Detect which cell encompasses the target text, then output its (x, y) center coordinate. 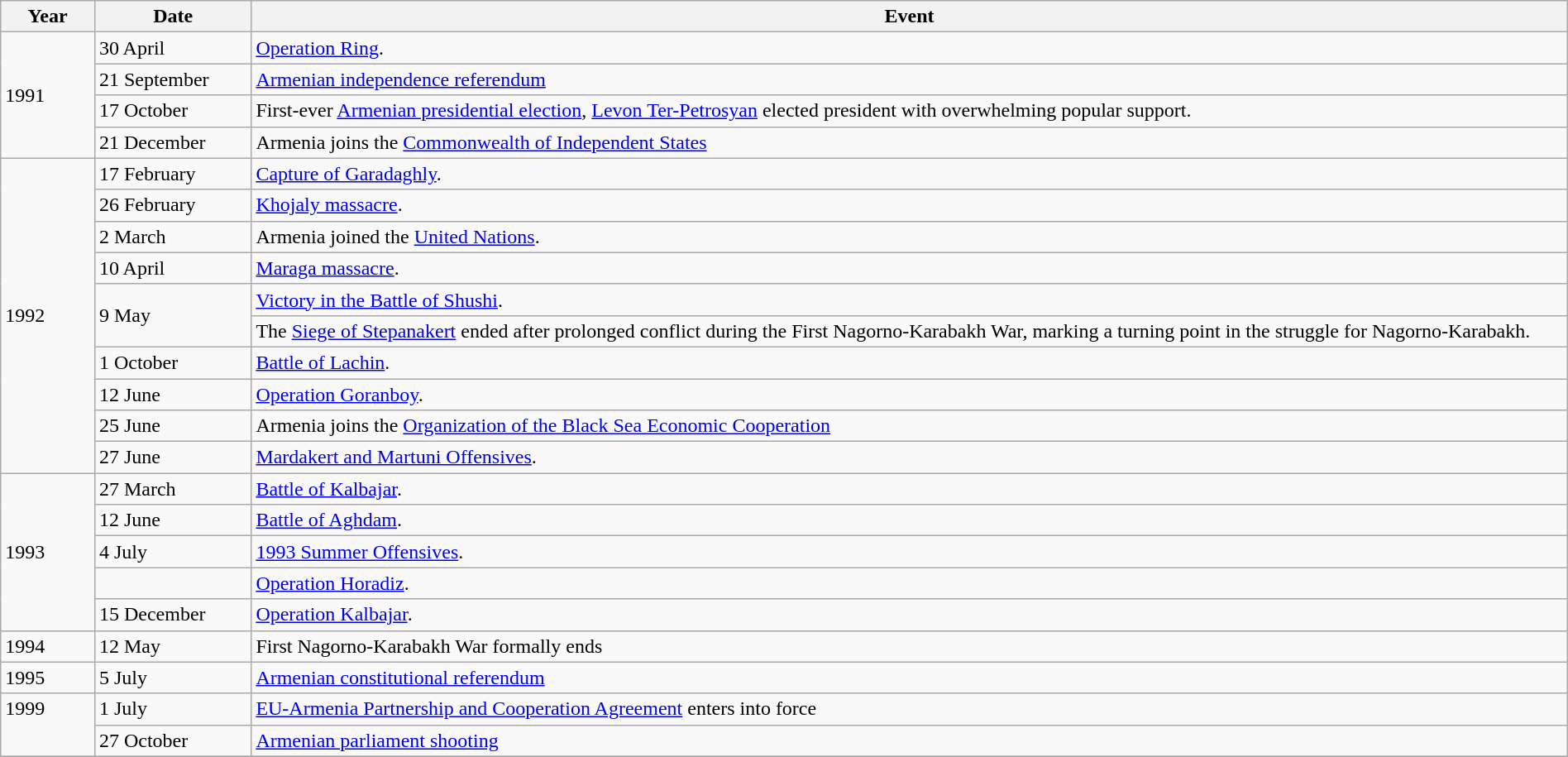
First Nagorno-Karabakh War formally ends (910, 646)
1995 (48, 678)
5 July (172, 678)
Event (910, 17)
Year (48, 17)
Armenian independence referendum (910, 79)
21 December (172, 142)
Armenian constitutional referendum (910, 678)
1 October (172, 362)
17 October (172, 111)
15 December (172, 615)
First-ever Armenian presidential election, Levon Ter-Petrosyan elected president with overwhelming popular support. (910, 111)
Mardakert and Martuni Offensives. (910, 458)
2 March (172, 237)
Battle of Kalbajar. (910, 489)
Operation Ring. (910, 48)
10 April (172, 268)
Maraga massacre. (910, 268)
1993 (48, 552)
1994 (48, 646)
17 February (172, 174)
Capture of Garadaghly. (910, 174)
1993 Summer Offensives. (910, 552)
Operation Goranboy. (910, 395)
26 February (172, 205)
27 October (172, 740)
Battle of Aghdam. (910, 520)
1992 (48, 316)
Armenian parliament shooting (910, 740)
27 March (172, 489)
Battle of Lachin. (910, 362)
Operation Kalbajar. (910, 615)
9 May (172, 315)
Armenia joined the United Nations. (910, 237)
25 June (172, 426)
Armenia joins the Commonwealth of Independent States (910, 142)
1999 (48, 725)
21 September (172, 79)
Operation Horadiz. (910, 583)
Date (172, 17)
Khojaly massacre. (910, 205)
Victory in the Battle of Shushi. (910, 299)
Armenia joins the Organization of the Black Sea Economic Cooperation (910, 426)
30 April (172, 48)
1991 (48, 95)
27 June (172, 458)
4 July (172, 552)
EU-Armenia Partnership and Cooperation Agreement enters into force (910, 709)
12 May (172, 646)
1 July (172, 709)
